Return [X, Y] of the center of cell containing provided text 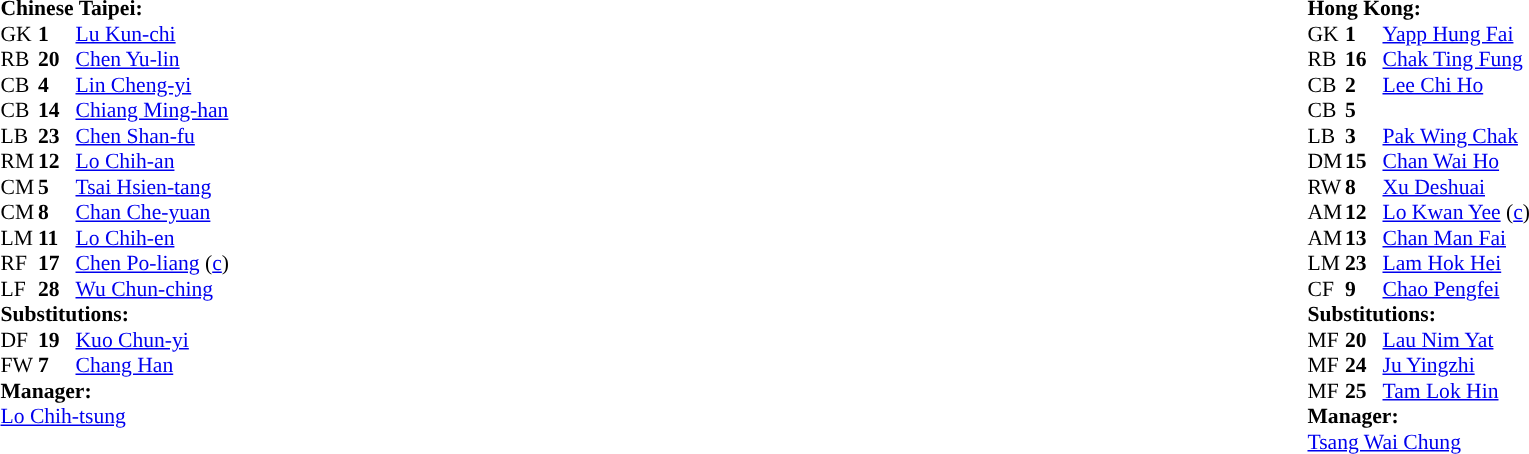
11 [57, 238]
Wu Chun-ching [152, 289]
RM [19, 161]
Chan Wai Ho [1456, 161]
2 [1364, 85]
Lo Chih-tsung [114, 417]
Lu Kun-chi [152, 34]
19 [57, 340]
CF [1326, 289]
9 [1364, 289]
LF [19, 289]
Kuo Chun-yi [152, 340]
Lin Cheng-yi [152, 85]
4 [57, 85]
FW [19, 365]
Lo Kwan Yee (c) [1456, 213]
Chang Han [152, 365]
Chiang Ming-han [152, 111]
Xu Deshuai [1456, 187]
25 [1364, 391]
Chen Yu-lin [152, 59]
RW [1326, 187]
Lo Chih-en [152, 238]
24 [1364, 365]
Lo Chih-an [152, 161]
15 [1364, 161]
13 [1364, 238]
Chao Pengfei [1456, 289]
Lam Hok Hei [1456, 263]
Lee Chi Ho [1456, 85]
7 [57, 365]
28 [57, 289]
17 [57, 263]
Chan Che-yuan [152, 213]
3 [1364, 136]
RF [19, 263]
14 [57, 111]
Lau Nim Yat [1456, 340]
Chen Po-liang (c) [152, 263]
Chak Ting Fung [1456, 59]
DM [1326, 161]
16 [1364, 59]
Chen Shan-fu [152, 136]
Ju Yingzhi [1456, 365]
Yapp Hung Fai [1456, 34]
Tsai Hsien-tang [152, 187]
DF [19, 340]
Pak Wing Chak [1456, 136]
Chan Man Fai [1456, 238]
Tam Lok Hin [1456, 391]
